Determine the [x, y] coordinate at the center of the cell enclosing the given text.  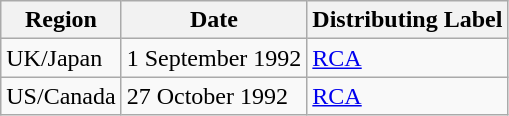
Date [214, 20]
UK/Japan [61, 58]
Region [61, 20]
1 September 1992 [214, 58]
US/Canada [61, 96]
Distributing Label [408, 20]
27 October 1992 [214, 96]
